Detect which cell encompasses the target text, then output its (X, Y) center coordinate. 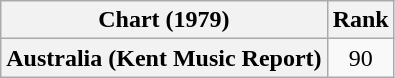
Australia (Kent Music Report) (164, 58)
Rank (360, 20)
90 (360, 58)
Chart (1979) (164, 20)
